Return the [x, y] coordinate for the center point of the cell that contains the specified text.  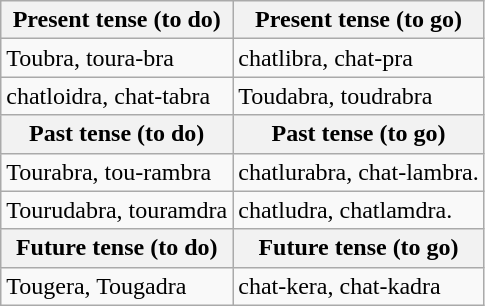
Tourudabra, touramdra [117, 210]
chat-kera, chat-kadra [359, 286]
Toubra, toura-bra [117, 58]
Future tense (to go) [359, 248]
chatlibra, chat-pra [359, 58]
Past tense (to go) [359, 134]
Tougera, Tougadra [117, 286]
chatludra, chatlamdra. [359, 210]
Tourabra, tou-rambra [117, 172]
Present tense (to do) [117, 20]
Future tense (to do) [117, 248]
chatloidra, chat-tabra [117, 96]
Present tense (to go) [359, 20]
Past tense (to do) [117, 134]
Toudabra, toudrabra [359, 96]
chatlurabra, chat-lambra. [359, 172]
